Return [X, Y] of the center of cell containing provided text 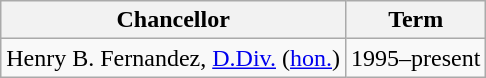
Chancellor [174, 20]
Term [416, 20]
1995–present [416, 58]
Henry B. Fernandez, D.Div. (hon.) [174, 58]
